Search for the cell housing the specified text and yield its (X, Y) center coordinate. 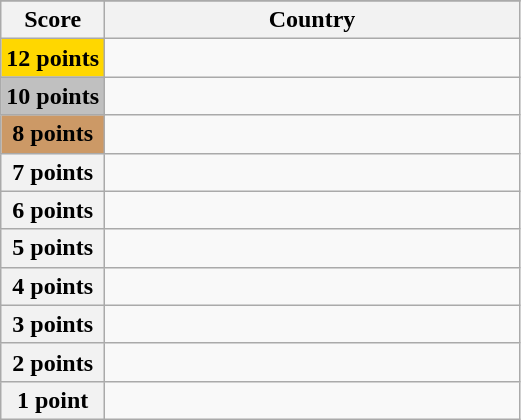
6 points (53, 210)
8 points (53, 134)
Score (53, 20)
4 points (53, 286)
12 points (53, 58)
2 points (53, 362)
5 points (53, 248)
3 points (53, 324)
Country (312, 20)
1 point (53, 400)
10 points (53, 96)
7 points (53, 172)
